Return [x, y] of the center of cell containing provided text 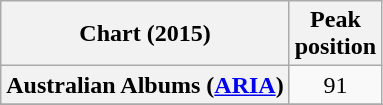
91 [335, 85]
Australian Albums (ARIA) [145, 85]
Peakposition [335, 34]
Chart (2015) [145, 34]
